Provide the (x, y) coordinate of the cell's center where the given text is located.  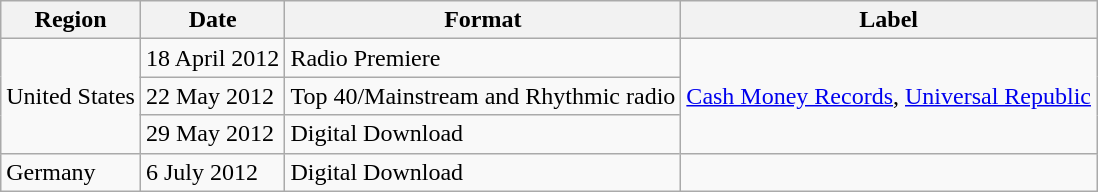
22 May 2012 (212, 96)
United States (71, 96)
18 April 2012 (212, 58)
6 July 2012 (212, 172)
Region (71, 20)
Label (889, 20)
Format (483, 20)
Cash Money Records, Universal Republic (889, 96)
29 May 2012 (212, 134)
Radio Premiere (483, 58)
Germany (71, 172)
Top 40/Mainstream and Rhythmic radio (483, 96)
Date (212, 20)
